Output the [X, Y] coordinate of the center of the cell containing the given text.  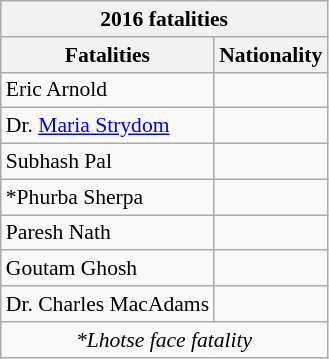
Goutam Ghosh [108, 269]
Fatalities [108, 55]
2016 fatalities [164, 19]
Dr. Maria Strydom [108, 126]
*Lhotse face fatality [164, 340]
Nationality [270, 55]
Eric Arnold [108, 90]
Dr. Charles MacAdams [108, 304]
*Phurba Sherpa [108, 197]
Subhash Pal [108, 162]
Paresh Nath [108, 233]
